From the cell containing the given text, extract its center point as [X, Y] coordinate. 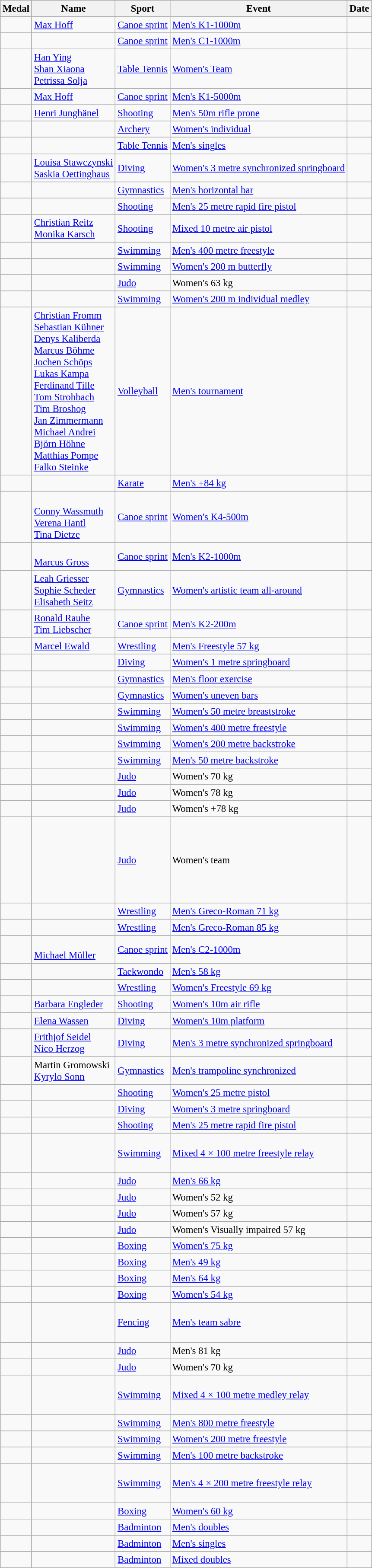
Date [359, 9]
Martin Gromowski Kyrylo Sonn [73, 1070]
Men's floor exercise [258, 679]
Frithjof Seidel Nico Herzog [73, 1043]
Mixed doubles [258, 1560]
Women's 25 metre pistol [258, 1092]
Men's 3 metre synchronized springboard [258, 1043]
Men's 66 kg [258, 1181]
Han YingShan XiaonaPetrissa Solja [73, 69]
Event [258, 9]
Men's 400 metre freestyle [258, 250]
Men's 81 kg [258, 1351]
Men's 50 metre backstroke [258, 760]
Medal [16, 9]
Women's Team [258, 69]
Christian Reitz Monika Karsch [73, 228]
Leah GriesserSophie SchederElisabeth Seitz [73, 591]
Men's 49 kg [258, 1262]
Marcel Ewald [73, 646]
Men's C2-1000m [258, 949]
Women's artistic team all-around [258, 591]
Women's 3 metre springboard [258, 1109]
Elena Wassen [73, 1021]
Men's 100 metre backstroke [258, 1455]
Conny WassmuthVerena HantlTina Dietze [73, 517]
Women's 1 metre springboard [258, 663]
Barbara Engleder [73, 1004]
Men's K2-1000m [258, 557]
Men's Freestyle 57 kg [258, 646]
Name [73, 9]
Women's 200 metre freestyle [258, 1439]
Men's doubles [258, 1527]
Taekwondo [143, 972]
Mixed 4 × 100 metre freestyle relay [258, 1153]
Sport [143, 9]
Women's 50 metre breaststroke [258, 711]
Men's 800 metre freestyle [258, 1423]
Fencing [143, 1323]
Men's C1-1000m [258, 41]
Women's Visually impaired 57 kg [258, 1230]
Michael Müller [73, 949]
Henri Junghänel [73, 113]
Women's 10m air rifle [258, 1004]
Men's K2-200m [258, 624]
Men's Greco-Roman 71 kg [258, 911]
Women's 52 kg [258, 1197]
Women's 75 kg [258, 1246]
Volleyball [143, 391]
Women's 57 kg [258, 1214]
Women's 200 m butterfly [258, 267]
Women's 54 kg [258, 1295]
Men's Greco-Roman 85 kg [258, 928]
Women's 60 kg [258, 1511]
Women's Freestyle 69 kg [258, 988]
Women's team [258, 860]
Women's K4-500m [258, 517]
Men's 4 × 200 metre freestyle relay [258, 1483]
Archery [143, 129]
Men's tournament [258, 391]
Women's 63 kg [258, 283]
Men's +84 kg [258, 483]
Women's 78 kg [258, 792]
Men's horizontal bar [258, 190]
Men's trampoline synchronized [258, 1070]
Women's 200 metre backstroke [258, 744]
Men's K1-1000m [258, 25]
Marcus Gross [73, 557]
Mixed 10 metre air pistol [258, 228]
Women's +78 kg [258, 809]
Ronald RauheTim Liebscher [73, 624]
Men's 58 kg [258, 972]
Mixed 4 × 100 metre medley relay [258, 1395]
Louisa Stawczynski Saskia Oettinghaus [73, 168]
Women's 200 m individual medley [258, 299]
Women's individual [258, 129]
Women's 400 metre freestyle [258, 728]
Women's uneven bars [258, 695]
Men's 64 kg [258, 1278]
Men's 50m rifle prone [258, 113]
Women's 10m platform [258, 1021]
Women's 3 metre synchronized springboard [258, 168]
Men's team sabre [258, 1323]
Karate [143, 483]
Men's K1-5000m [258, 97]
